Scan for the cell matching the given text and deliver its [x, y] coordinate at center. 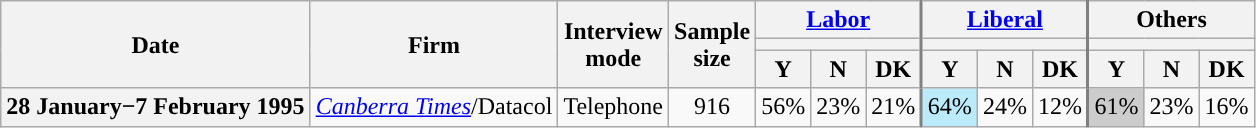
Others [1171, 20]
Liberal [1006, 20]
916 [712, 107]
56% [784, 107]
64% [950, 107]
Labor [839, 20]
Telephone [614, 107]
Date [156, 44]
12% [1060, 107]
Interviewmode [614, 44]
Canberra Times/Datacol [434, 107]
16% [1226, 107]
Firm [434, 44]
24% [1004, 107]
21% [894, 107]
61% [1116, 107]
Samplesize [712, 44]
28 January−7 February 1995 [156, 107]
